Locate the cell with the specified text and output its (X, Y) center coordinate. 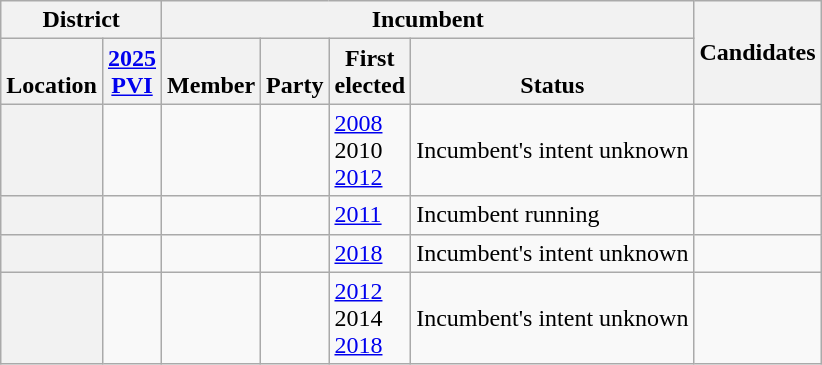
20082010 2012 (370, 150)
Party (295, 72)
District (82, 20)
Location (52, 72)
2018 (370, 253)
2011 (370, 215)
Candidates (758, 52)
Member (212, 72)
2025PVI (132, 72)
Firstelected (370, 72)
20122014 2018 (370, 318)
Incumbent (428, 20)
Status (552, 72)
Incumbent running (552, 215)
